Locate the cell with the specified text and output its (x, y) center coordinate. 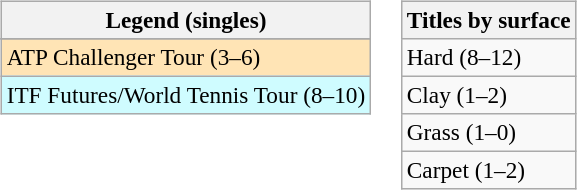
ATP Challenger Tour (3–6) (186, 57)
Hard (8–12) (488, 57)
Carpet (1–2) (488, 171)
Legend (singles) (186, 20)
Grass (1–0) (488, 133)
ITF Futures/World Tennis Tour (8–10) (186, 95)
Titles by surface (488, 20)
Clay (1–2) (488, 95)
